Return (X, Y) of the center of cell containing provided text 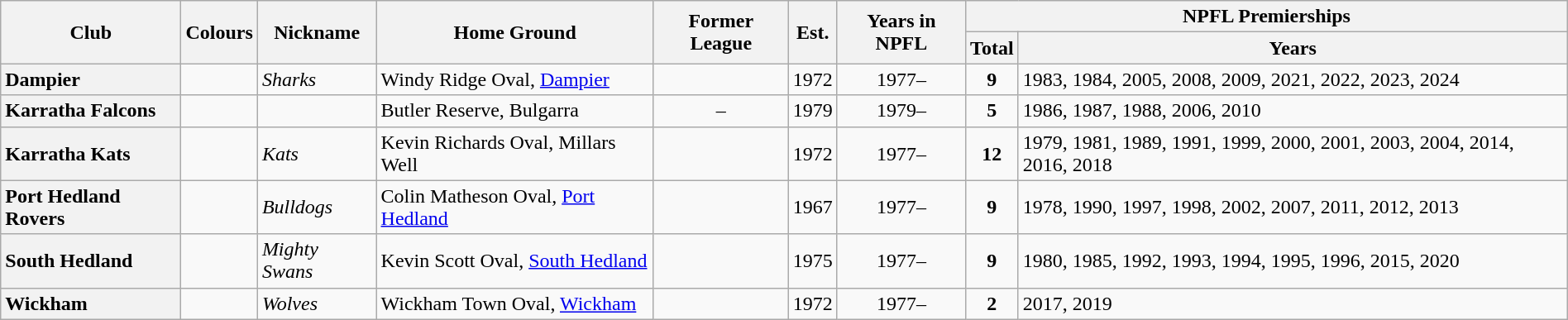
Kats (317, 154)
Karratha Kats (91, 154)
1975 (812, 261)
Dampier (91, 79)
2 (992, 303)
NPFL Premierships (1267, 17)
Former League (721, 32)
Total (992, 48)
12 (992, 154)
– (721, 111)
Wickham Town Oval, Wickham (514, 303)
Port Hedland Rovers (91, 207)
Wickham (91, 303)
Karratha Falcons (91, 111)
Home Ground (514, 32)
Nickname (317, 32)
Sharks (317, 79)
1980, 1985, 1992, 1993, 1994, 1995, 1996, 2015, 2020 (1293, 261)
Kevin Scott Oval, South Hedland (514, 261)
1979, 1981, 1989, 1991, 1999, 2000, 2001, 2003, 2004, 2014, 2016, 2018 (1293, 154)
1978, 1990, 1997, 1998, 2002, 2007, 2011, 2012, 2013 (1293, 207)
Windy Ridge Oval, Dampier (514, 79)
Est. (812, 32)
Club (91, 32)
Colin Matheson Oval, Port Hedland (514, 207)
Butler Reserve, Bulgarra (514, 111)
South Hedland (91, 261)
1979– (901, 111)
Bulldogs (317, 207)
1979 (812, 111)
2017, 2019 (1293, 303)
Wolves (317, 303)
Years (1293, 48)
1983, 1984, 2005, 2008, 2009, 2021, 2022, 2023, 2024 (1293, 79)
5 (992, 111)
Years in NPFL (901, 32)
1986, 1987, 1988, 2006, 2010 (1293, 111)
1967 (812, 207)
Kevin Richards Oval, Millars Well (514, 154)
Mighty Swans (317, 261)
Colours (219, 32)
